For the text-containing cell, return its midpoint in (x, y) coordinate format. 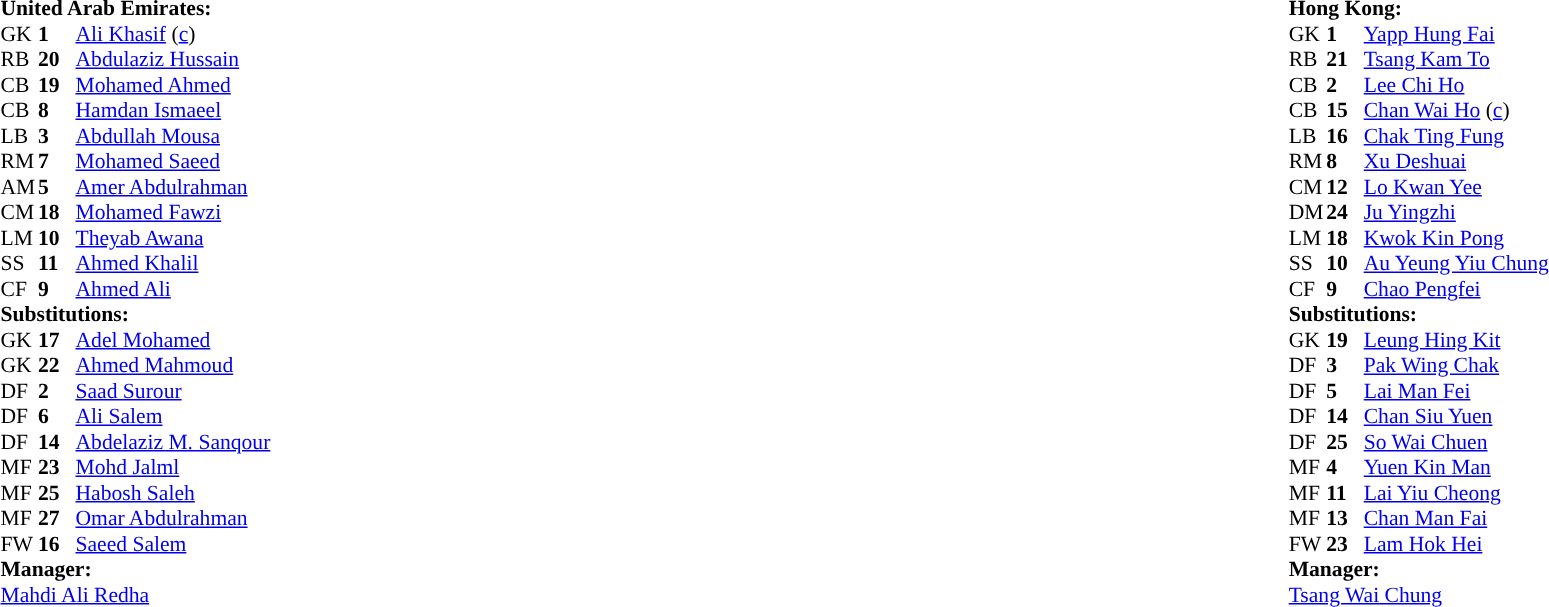
Abdelaziz M. Sanqour (174, 442)
Saad Surour (174, 391)
AM (19, 187)
Abdullah Mousa (174, 136)
Leung Hing Kit (1456, 340)
So Wai Chuen (1456, 442)
Hamdan Ismaeel (174, 111)
Lai Yiu Cheong (1456, 493)
Chak Ting Fung (1456, 136)
Omar Abdulrahman (174, 519)
Habosh Saleh (174, 493)
Chan Wai Ho (c) (1456, 111)
Amer Abdulrahman (174, 187)
Ju Yingzhi (1456, 213)
Chan Siu Yuen (1456, 417)
21 (1345, 59)
Chan Man Fai (1456, 519)
4 (1345, 467)
Au Yeung Yiu Chung (1456, 263)
Theyab Awana (174, 238)
Adel Mohamed (174, 340)
Kwok Kin Pong (1456, 238)
Lai Man Fei (1456, 391)
Mohd Jalml (174, 467)
13 (1345, 519)
22 (57, 365)
Tsang Kam To (1456, 59)
Pak Wing Chak (1456, 365)
Yuen Kin Man (1456, 467)
Ali Khasif (c) (174, 34)
Lee Chi Ho (1456, 85)
Ali Salem (174, 417)
Yapp Hung Fai (1456, 34)
20 (57, 59)
Xu Deshuai (1456, 161)
Mohamed Ahmed (174, 85)
Abdulaziz Hussain (174, 59)
Lam Hok Hei (1456, 544)
Ahmed Ali (174, 289)
Lo Kwan Yee (1456, 187)
Mohamed Saeed (174, 161)
27 (57, 519)
Chao Pengfei (1456, 289)
DM (1308, 213)
Mohamed Fawzi (174, 213)
6 (57, 417)
24 (1345, 213)
Saeed Salem (174, 544)
17 (57, 340)
Ahmed Khalil (174, 263)
Ahmed Mahmoud (174, 365)
12 (1345, 187)
7 (57, 161)
15 (1345, 111)
